Pinpoint the cell where the given text exists, returning its (x, y) midpoint coordinate. 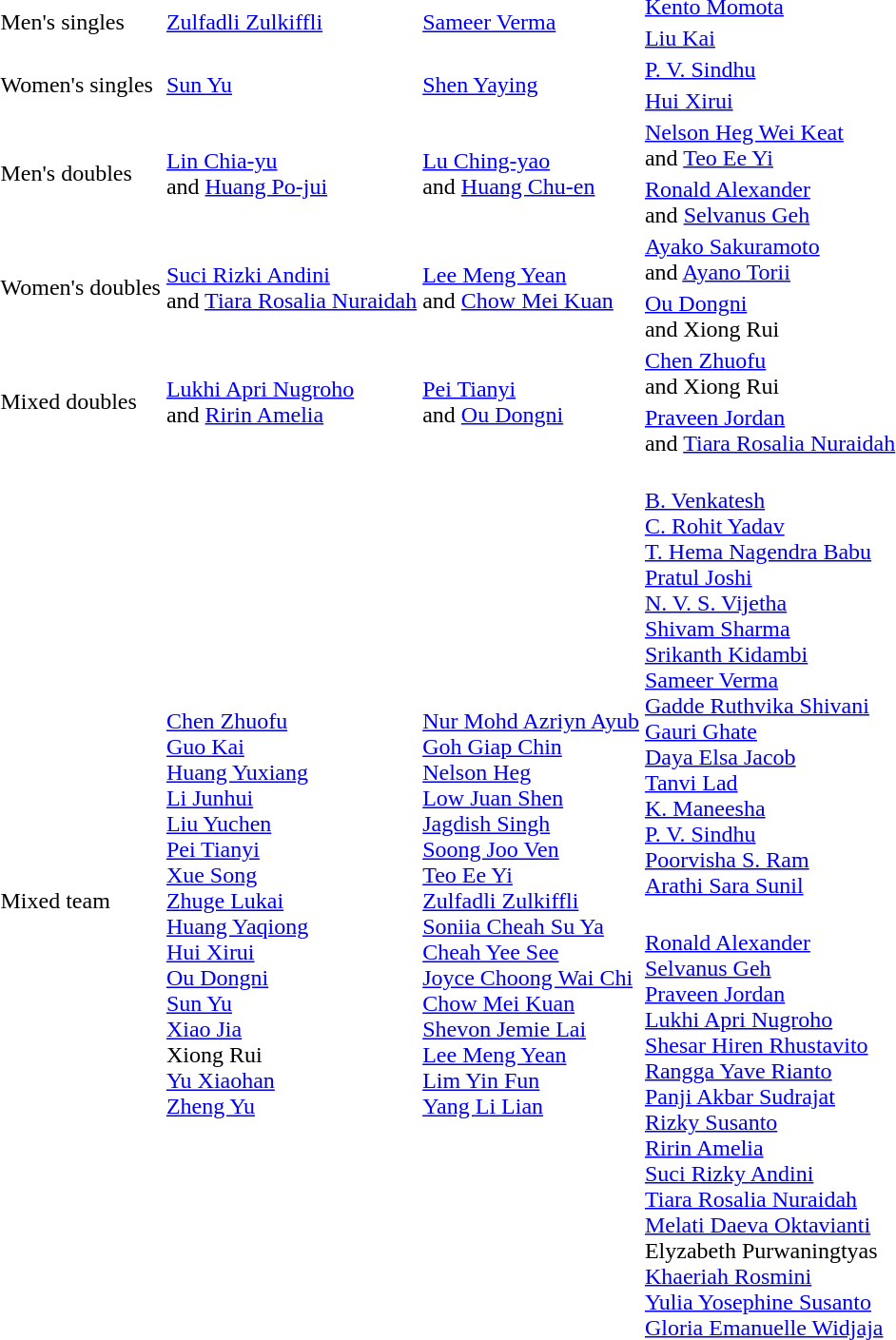
Sun Yu (291, 86)
Lee Meng Yeanand Chow Mei Kuan (531, 287)
Ou Dongniand Xiong Rui (769, 316)
Lukhi Apri Nugrohoand Ririn Amelia (291, 401)
Nelson Heg Wei Keatand Teo Ee Yi (769, 145)
Suci Rizki Andiniand Tiara Rosalia Nuraidah (291, 287)
Ayako Sakuramotoand Ayano Torii (769, 259)
Shen Yaying (531, 86)
Pei Tianyiand Ou Dongni (531, 401)
Chen Zhuofuand Xiong Rui (769, 373)
Ronald Alexanderand Selvanus Geh (769, 202)
Lin Chia-yuand Huang Po-jui (291, 173)
Hui Xirui (769, 101)
Praveen Jordanand Tiara Rosalia Nuraidah (769, 430)
P. V. Sindhu (769, 69)
Liu Kai (769, 38)
Lu Ching-yaoand Huang Chu-en (531, 173)
